Extract the [x, y] coordinate from the center of the cell holding the provided text.  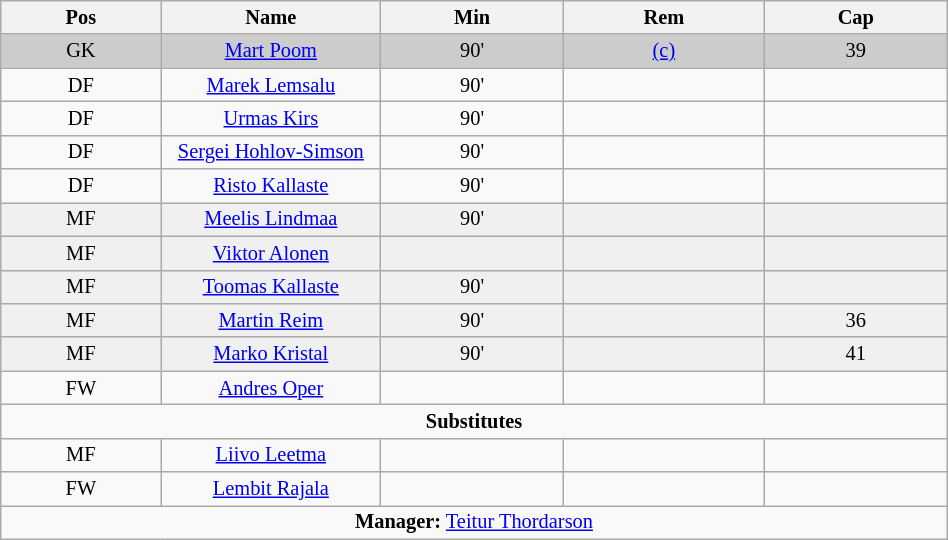
Martin Reim [271, 320]
Risto Kallaste [271, 186]
Viktor Alonen [271, 253]
Marko Kristal [271, 354]
Urmas Kirs [271, 118]
39 [856, 51]
41 [856, 354]
Lembit Rajala [271, 489]
Marek Lemsalu [271, 85]
Toomas Kallaste [271, 287]
Min [472, 17]
36 [856, 320]
Substitutes [474, 421]
Name [271, 17]
Sergei Hohlov-Simson [271, 152]
Cap [856, 17]
Rem [664, 17]
Mart Poom [271, 51]
Manager: Teitur Thordarson [474, 522]
Pos [81, 17]
(c) [664, 51]
Andres Oper [271, 388]
Liivo Leetma [271, 455]
GK [81, 51]
Meelis Lindmaa [271, 219]
